Output the [x, y] coordinate of the center of the cell containing the given text.  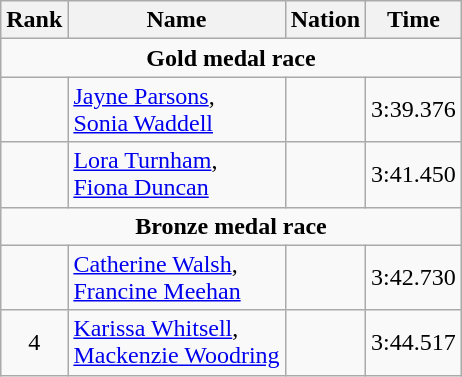
Lora Turnham,Fiona Duncan [176, 174]
3:41.450 [414, 174]
Jayne Parsons,Sonia Waddell [176, 110]
Karissa Whitsell,Mackenzie Woodring [176, 342]
Catherine Walsh,Francine Meehan [176, 278]
Gold medal race [232, 58]
4 [34, 342]
Name [176, 20]
3:44.517 [414, 342]
Bronze medal race [232, 226]
Nation [325, 20]
3:42.730 [414, 278]
Time [414, 20]
Rank [34, 20]
3:39.376 [414, 110]
